Output the [x, y] coordinate of the center of the cell containing the given text.  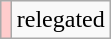
relegated [60, 20]
